From the cell containing the given text, extract its center point as [X, Y] coordinate. 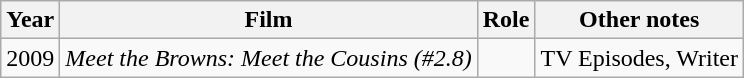
Meet the Browns: Meet the Cousins (#2.8) [268, 58]
Film [268, 20]
Role [506, 20]
Year [30, 20]
2009 [30, 58]
TV Episodes, Writer [640, 58]
Other notes [640, 20]
